Scan for the cell matching the given text and deliver its (X, Y) coordinate at center. 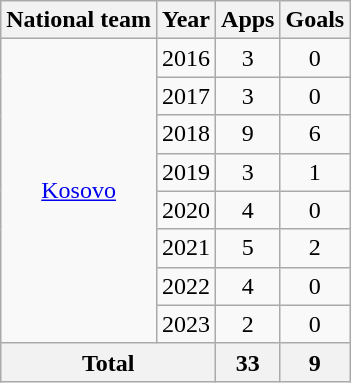
33 (248, 362)
Total (108, 362)
5 (248, 248)
1 (315, 172)
Year (186, 20)
National team (79, 20)
2018 (186, 134)
Apps (248, 20)
2017 (186, 96)
2022 (186, 286)
2019 (186, 172)
Goals (315, 20)
2023 (186, 324)
Kosovo (79, 191)
2021 (186, 248)
2020 (186, 210)
6 (315, 134)
2016 (186, 58)
